Extract the [X, Y] coordinate from the center of the cell holding the provided text.  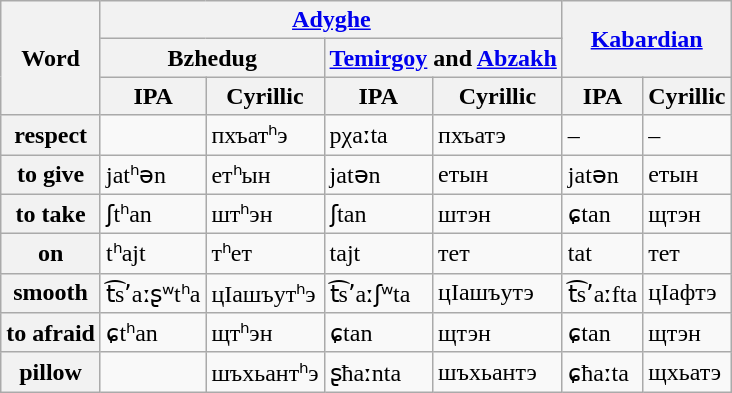
jatʰən [152, 174]
ɕħaːta [602, 372]
respect [51, 135]
tajt [378, 254]
to take [51, 214]
pχaːta [378, 135]
ʂħaːnta [378, 372]
пхъатэ [498, 135]
Word [51, 58]
ʃtʰan [152, 214]
tʰajt [152, 254]
to give [51, 174]
ɕtʰan [152, 333]
пхъатʰэ [265, 135]
Bzhedug [212, 58]
цIашъутʰэ [265, 293]
tat [602, 254]
pillow [51, 372]
ʃtan [378, 214]
t͡sʼaːʂʷtʰa [152, 293]
smooth [51, 293]
on [51, 254]
шъхьантэ [498, 372]
шъхьантʰэ [265, 372]
to afraid [51, 333]
щхьатэ [687, 372]
Kabardian [646, 39]
етʰын [265, 174]
штэн [498, 214]
Adyghe [331, 20]
цIафтэ [687, 293]
Temirgoy and Abzakh [443, 58]
цIашъутэ [498, 293]
t͡sʼaːʃʷta [378, 293]
тʰет [265, 254]
штʰэн [265, 214]
t͡sʼaːfta [602, 293]
щтʰэн [265, 333]
